Return [X, Y] of the center of cell containing provided text 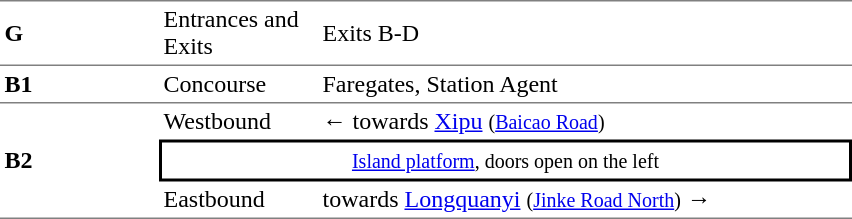
Entrances and Exits [238, 33]
Exits B-D [585, 33]
Island platform, doors open on the left [506, 161]
Faregates, Station Agent [585, 85]
B1 [80, 85]
Westbound [238, 122]
Concourse [238, 85]
← towards Xipu (Baicao Road) [585, 122]
G [80, 33]
